Identify which cell holds the provided text, then report its (x, y) central coordinate. 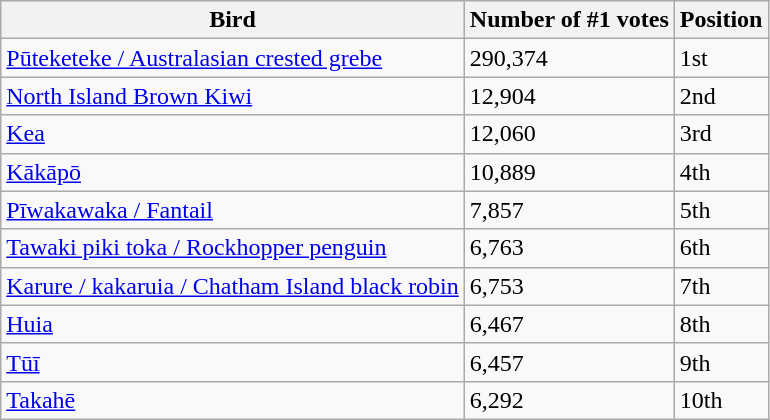
6,457 (569, 362)
6,292 (569, 400)
6,467 (569, 324)
4th (721, 172)
10th (721, 400)
Kea (233, 134)
Karure / kakaruia / Chatham Island black robin (233, 286)
12,904 (569, 96)
Position (721, 20)
290,374 (569, 58)
Tawaki piki toka / Rockhopper penguin (233, 248)
Bird (233, 20)
12,060 (569, 134)
Pūteketeke / Australasian crested grebe (233, 58)
6,763 (569, 248)
6th (721, 248)
7,857 (569, 210)
10,889 (569, 172)
5th (721, 210)
7th (721, 286)
8th (721, 324)
North Island Brown Kiwi (233, 96)
Takahē (233, 400)
Number of #1 votes (569, 20)
Huia (233, 324)
Kākāpō (233, 172)
Tūī (233, 362)
1st (721, 58)
2nd (721, 96)
6,753 (569, 286)
3rd (721, 134)
Pīwakawaka / Fantail (233, 210)
9th (721, 362)
